Search for the cell housing the specified text and yield its [X, Y] center coordinate. 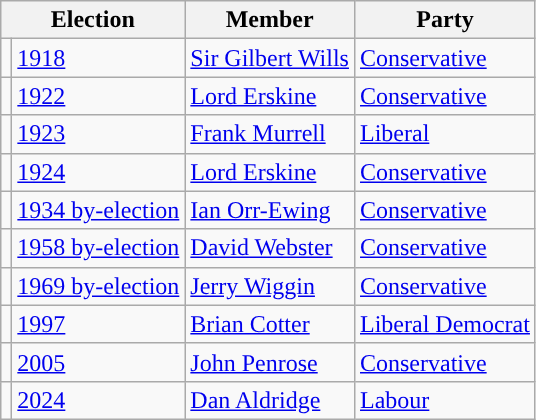
2024 [98, 400]
Frank Murrell [270, 134]
1923 [98, 134]
Election [93, 20]
Party [444, 20]
Jerry Wiggin [270, 286]
Brian Cotter [270, 324]
Dan Aldridge [270, 400]
Member [270, 20]
1924 [98, 172]
Liberal Democrat [444, 324]
2005 [98, 362]
David Webster [270, 248]
1934 by-election [98, 210]
Ian Orr-Ewing [270, 210]
1997 [98, 324]
1969 by-election [98, 286]
John Penrose [270, 362]
1918 [98, 58]
1922 [98, 96]
Liberal [444, 134]
Labour [444, 400]
Sir Gilbert Wills [270, 58]
1958 by-election [98, 248]
